Find where the given text appears and provide that cell's center as (X, Y) coordinate. 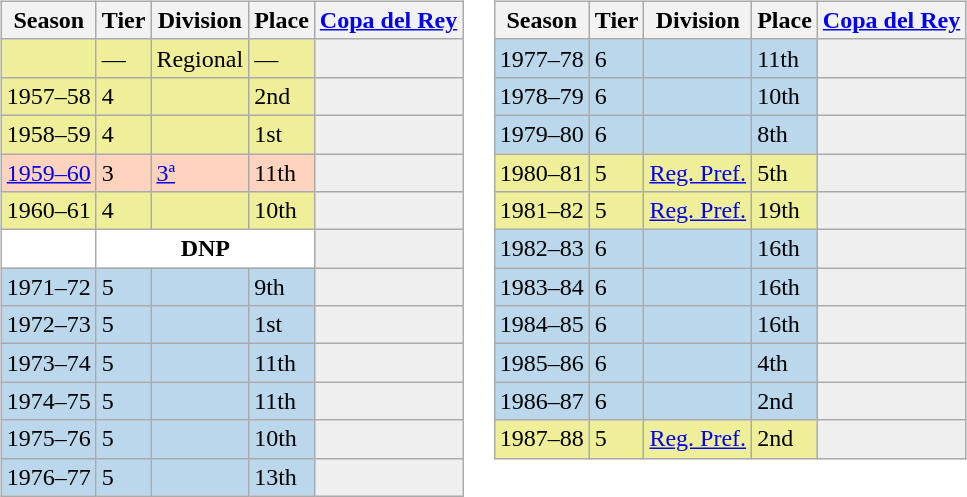
1960–61 (48, 211)
9th (282, 287)
1986–87 (542, 401)
19th (785, 211)
1959–60 (48, 173)
1979–80 (542, 134)
1978–79 (542, 96)
1980–81 (542, 173)
1971–72 (48, 287)
1975–76 (48, 439)
1987–88 (542, 439)
1974–75 (48, 401)
DNP (205, 249)
1958–59 (48, 134)
1957–58 (48, 96)
4th (785, 363)
5th (785, 173)
1972–73 (48, 325)
1983–84 (542, 287)
1981–82 (542, 211)
3 (124, 173)
8th (785, 134)
1973–74 (48, 363)
3ª (200, 173)
1984–85 (542, 325)
1982–83 (542, 249)
1985–86 (542, 363)
1976–77 (48, 477)
13th (282, 477)
1977–78 (542, 58)
Regional (200, 58)
